Extract the (X, Y) coordinate from the center of the cell holding the provided text.  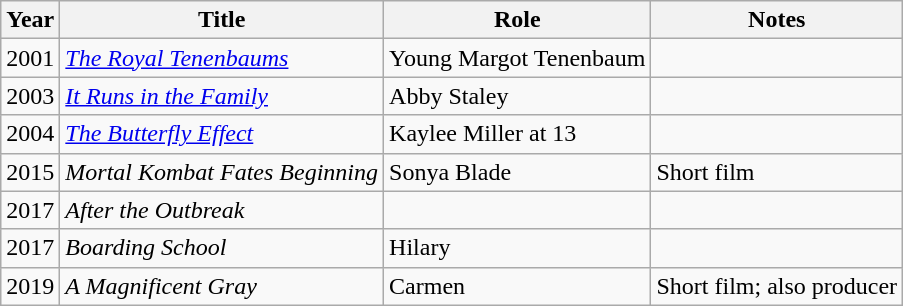
Notes (777, 20)
2019 (30, 286)
Boarding School (222, 248)
Mortal Kombat Fates Beginning (222, 172)
Kaylee Miller at 13 (518, 134)
Abby Staley (518, 96)
Short film; also producer (777, 286)
Hilary (518, 248)
A Magnificent Gray (222, 286)
Short film (777, 172)
Young Margot Tenenbaum (518, 58)
2001 (30, 58)
It Runs in the Family (222, 96)
Role (518, 20)
Year (30, 20)
The Royal Tenenbaums (222, 58)
2004 (30, 134)
2015 (30, 172)
2003 (30, 96)
Title (222, 20)
Carmen (518, 286)
Sonya Blade (518, 172)
After the Outbreak (222, 210)
The Butterfly Effect (222, 134)
